Scan for the cell matching the given text and deliver its [X, Y] coordinate at center. 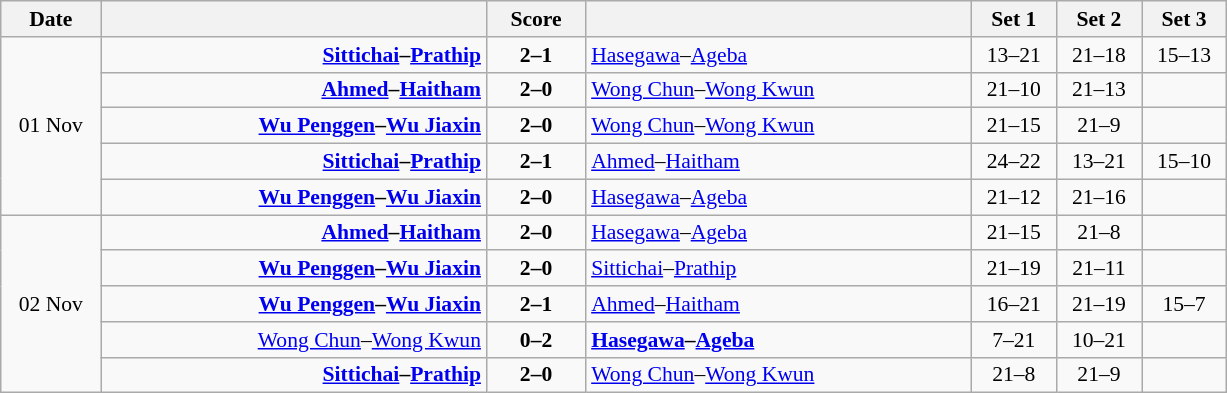
Date [51, 19]
21–18 [1098, 55]
21–11 [1098, 269]
21–10 [1014, 90]
21–13 [1098, 90]
15–10 [1184, 162]
Set 2 [1098, 19]
15–7 [1184, 304]
24–22 [1014, 162]
01 Nov [51, 126]
02 Nov [51, 304]
0–2 [536, 340]
Set 1 [1014, 19]
Score [536, 19]
15–13 [1184, 55]
21–16 [1098, 197]
10–21 [1098, 340]
21–12 [1014, 197]
16–21 [1014, 304]
7–21 [1014, 340]
Set 3 [1184, 19]
